Return the [x, y] coordinate for the center point of the cell that contains the specified text.  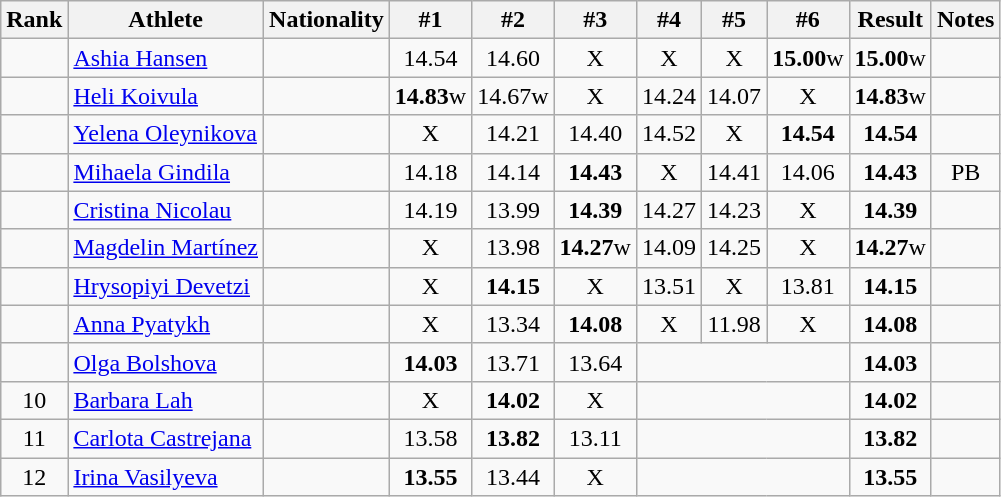
14.07 [734, 96]
14.14 [513, 172]
Heli Koivula [166, 96]
#4 [668, 20]
Barbara Lah [166, 400]
13.71 [513, 362]
Result [890, 20]
14.06 [808, 172]
13.99 [513, 210]
Magdelin Martínez [166, 248]
13.81 [808, 286]
Cristina Nicolau [166, 210]
Notes [965, 20]
Hrysopiyi Devetzi [166, 286]
14.21 [513, 134]
#1 [430, 20]
14.52 [668, 134]
14.09 [668, 248]
Mihaela Gindila [166, 172]
13.11 [595, 438]
#3 [595, 20]
12 [34, 477]
14.24 [668, 96]
Anna Pyatykh [166, 324]
11 [34, 438]
13.58 [430, 438]
Yelena Oleynikova [166, 134]
Nationality [327, 20]
13.44 [513, 477]
Olga Bolshova [166, 362]
13.51 [668, 286]
Ashia Hansen [166, 58]
13.98 [513, 248]
Irina Vasilyeva [166, 477]
Carlota Castrejana [166, 438]
#2 [513, 20]
14.67w [513, 96]
10 [34, 400]
#6 [808, 20]
14.19 [430, 210]
14.41 [734, 172]
14.27 [668, 210]
#5 [734, 20]
PB [965, 172]
14.60 [513, 58]
14.40 [595, 134]
Rank [34, 20]
11.98 [734, 324]
14.25 [734, 248]
14.23 [734, 210]
Athlete [166, 20]
14.18 [430, 172]
13.34 [513, 324]
13.64 [595, 362]
